Scan for the cell matching the given text and deliver its [x, y] coordinate at center. 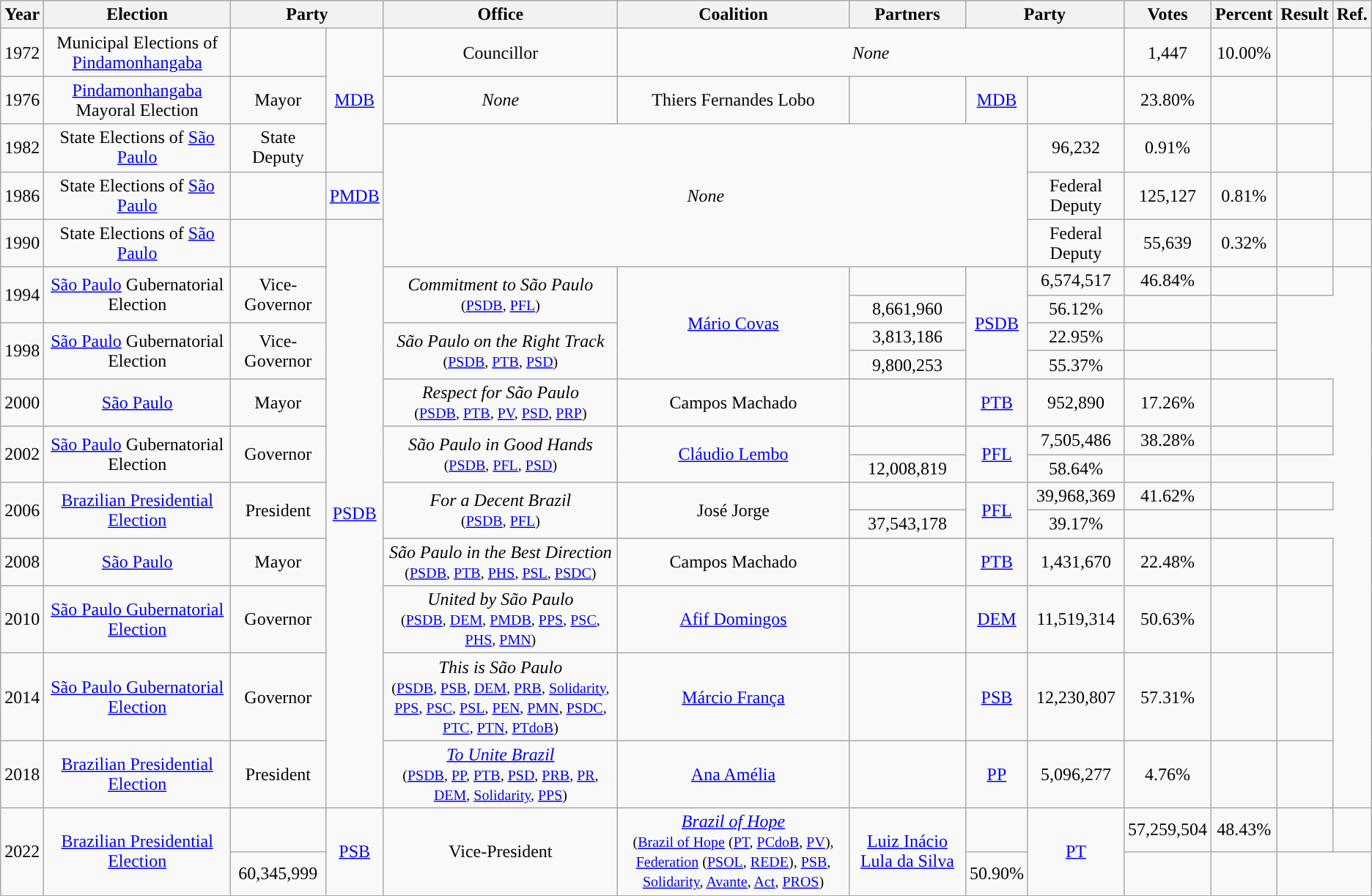
Pindamonhangaba Mayoral Election [138, 100]
Result [1305, 15]
1982 [22, 148]
1990 [22, 243]
Office [500, 15]
17.26% [1167, 402]
55,639 [1167, 243]
1998 [22, 350]
2008 [22, 562]
38.28% [1167, 440]
6,574,517 [1076, 281]
55.37% [1076, 364]
Election [138, 15]
PT [1076, 852]
48.43% [1244, 830]
Mário Covas [734, 323]
2022 [22, 852]
39.17% [1076, 524]
São Paulo in the Best Direction(PSDB, PTB, PHS, PSL, PSDC) [500, 562]
Luiz Inácio Lula da Silva [907, 852]
41.62% [1167, 496]
Commitment to São Paulo(PSDB, PFL) [500, 295]
39,968,369 [1076, 496]
Coalition [734, 15]
0.81% [1244, 195]
2010 [22, 620]
125,127 [1167, 195]
Percent [1244, 15]
2000 [22, 402]
PP [997, 774]
57,259,504 [1167, 830]
Partners [907, 15]
37,543,178 [907, 524]
Year [22, 15]
Márcio França [734, 697]
12,008,819 [907, 469]
5,096,277 [1076, 774]
1986 [22, 195]
96,232 [1076, 148]
58.64% [1076, 469]
1972 [22, 53]
State Deputy [279, 148]
7,505,486 [1076, 440]
46.84% [1167, 281]
56.12% [1076, 309]
57.31% [1167, 697]
50.63% [1167, 620]
DEM [997, 620]
2018 [22, 774]
Cláudio Lembo [734, 454]
José Jorge [734, 510]
11,519,314 [1076, 620]
This is São Paulo(PSDB, PSB, DEM, PRB, Solidarity, PPS, PSC, PSL, PEN, PMN, PSDC, PTC, PTN, PTdoB) [500, 697]
Afif Domingos [734, 620]
Brazil of Hope(Brazil of Hope (PT, PCdoB, PV), Federation (PSOL, REDE), PSB, Solidarity, Avante, Act, PROS) [734, 852]
10.00% [1244, 53]
3,813,186 [907, 337]
PMDB [355, 195]
1976 [22, 100]
Votes [1167, 15]
1,447 [1167, 53]
1,431,670 [1076, 562]
1994 [22, 295]
2002 [22, 454]
For a Decent Brazil(PSDB, PFL) [500, 510]
2014 [22, 697]
To Unite Brazil(PSDB, PP, PTB, PSD, PRB, PR, DEM, Solidarity, PPS) [500, 774]
4.76% [1167, 774]
0.91% [1167, 148]
Ana Amélia [734, 774]
Thiers Fernandes Lobo [734, 100]
22.48% [1167, 562]
952,890 [1076, 402]
0.32% [1244, 243]
São Paulo in Good Hands(PSDB, PFL, PSD) [500, 454]
2006 [22, 510]
São Paulo on the Right Track(PSDB, PTB, PSD) [500, 350]
United by São Paulo(PSDB, DEM, PMDB, PPS, PSC, PHS, PMN) [500, 620]
60,345,999 [279, 873]
Ref. [1351, 15]
9,800,253 [907, 364]
Councillor [500, 53]
Respect for São Paulo(PSDB, PTB, PV, PSD, PRP) [500, 402]
8,661,960 [907, 309]
23.80% [1167, 100]
50.90% [997, 873]
12,230,807 [1076, 697]
22.95% [1076, 337]
Vice-President [500, 852]
Municipal Elections of Pindamonhangaba [138, 53]
